Find where the given text appears and provide that cell's center as (X, Y) coordinate. 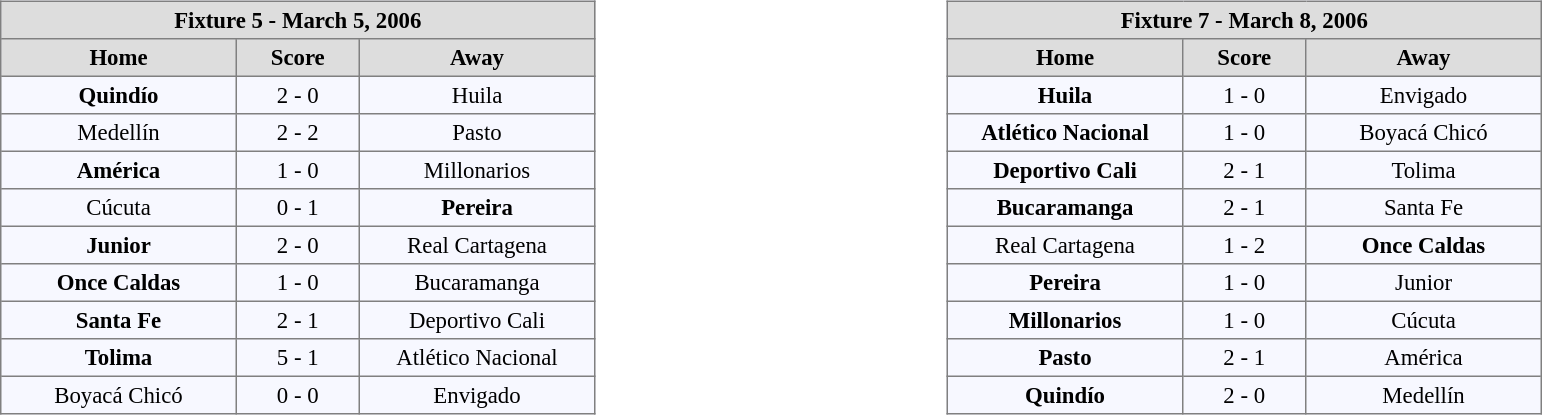
1 - 2 (1244, 245)
5 - 1 (298, 358)
Fixture 5 - March 5, 2006 (298, 20)
Fixture 7 - March 8, 2006 (1244, 20)
2 - 2 (298, 133)
0 - 0 (298, 395)
0 - 1 (298, 208)
